Provide the [X, Y] coordinate of the cell's center where the given text is located.  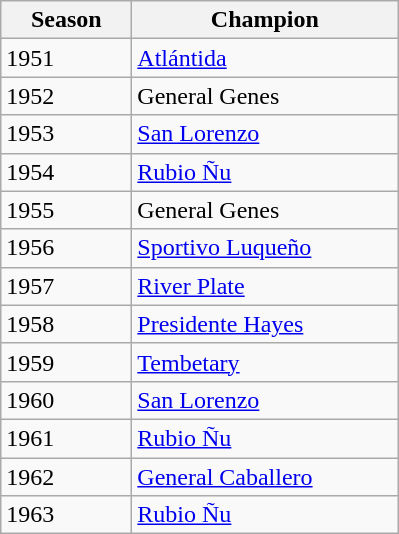
1952 [66, 96]
1961 [66, 438]
1959 [66, 362]
Tembetary [265, 362]
Sportivo Luqueño [265, 248]
General Caballero [265, 477]
1958 [66, 324]
Season [66, 20]
1963 [66, 515]
1962 [66, 477]
1960 [66, 400]
1953 [66, 134]
1954 [66, 172]
1955 [66, 210]
1951 [66, 58]
Champion [265, 20]
Atlántida [265, 58]
1956 [66, 248]
River Plate [265, 286]
1957 [66, 286]
Presidente Hayes [265, 324]
